Return the (X, Y) coordinate for the center point of the cell that contains the specified text.  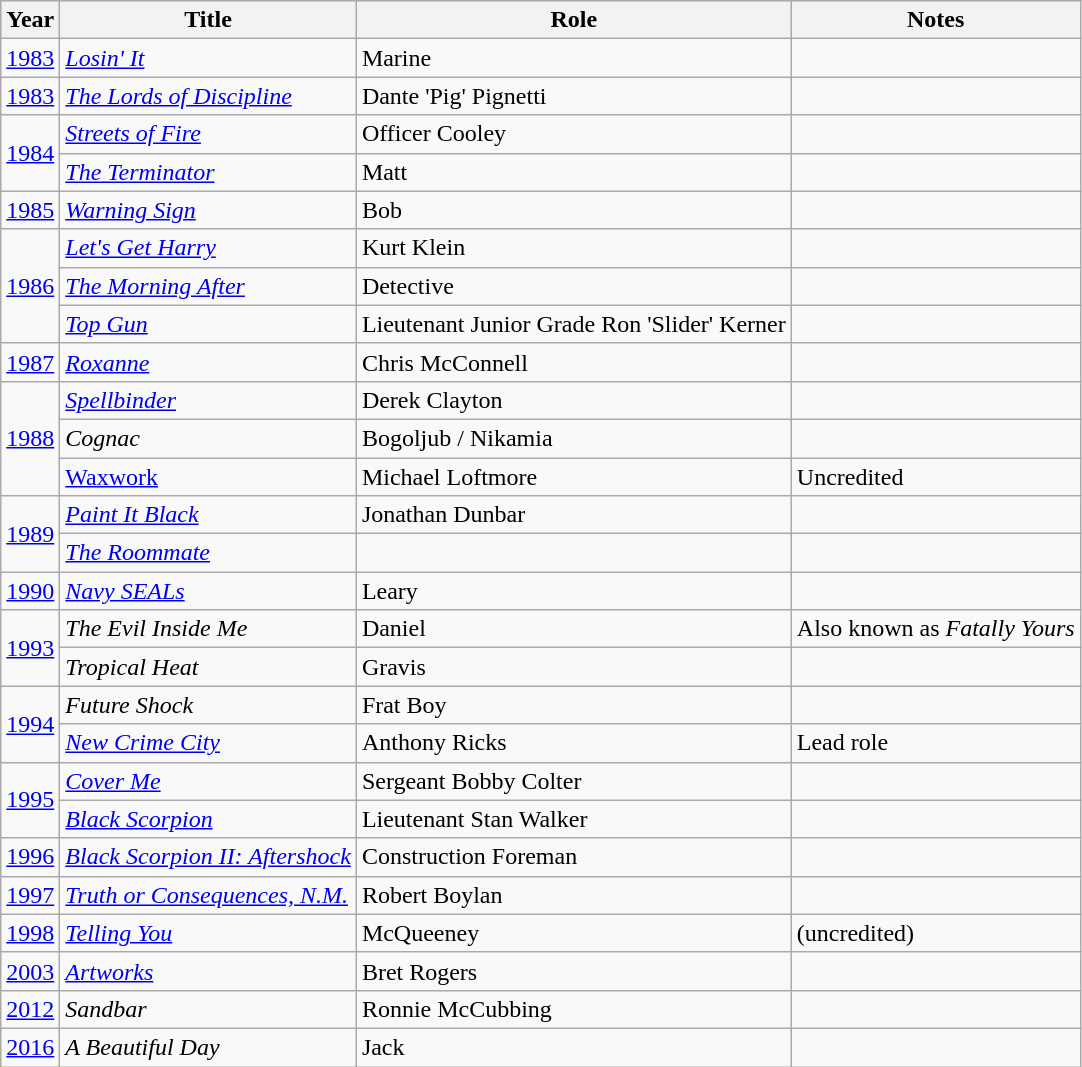
Michael Loftmore (574, 477)
Lieutenant Stan Walker (574, 819)
McQueeney (574, 933)
The Morning After (208, 286)
Warning Sign (208, 210)
Sandbar (208, 1009)
Navy SEALs (208, 591)
1987 (30, 362)
Year (30, 20)
1994 (30, 724)
Let's Get Harry (208, 248)
1985 (30, 210)
Streets of Fire (208, 134)
Uncredited (936, 477)
Tropical Heat (208, 667)
Matt (574, 172)
Losin' It (208, 58)
Anthony Ricks (574, 743)
Notes (936, 20)
Also known as Fatally Yours (936, 629)
Waxwork (208, 477)
Paint It Black (208, 515)
1989 (30, 534)
Role (574, 20)
Black Scorpion II: Aftershock (208, 857)
Ronnie McCubbing (574, 1009)
Truth or Consequences, N.M. (208, 895)
2012 (30, 1009)
1995 (30, 800)
Marine (574, 58)
Cover Me (208, 781)
1984 (30, 153)
Artworks (208, 971)
2016 (30, 1047)
Bob (574, 210)
A Beautiful Day (208, 1047)
Title (208, 20)
Derek Clayton (574, 400)
1986 (30, 286)
1988 (30, 438)
(uncredited) (936, 933)
Leary (574, 591)
The Lords of Discipline (208, 96)
Cognac (208, 438)
Sergeant Bobby Colter (574, 781)
Bret Rogers (574, 971)
Detective (574, 286)
The Roommate (208, 553)
New Crime City (208, 743)
Bogoljub / Nikamia (574, 438)
Officer Cooley (574, 134)
Gravis (574, 667)
1996 (30, 857)
Construction Foreman (574, 857)
2003 (30, 971)
Lead role (936, 743)
Top Gun (208, 324)
Lieutenant Junior Grade Ron 'Slider' Kerner (574, 324)
Future Shock (208, 705)
Jack (574, 1047)
Kurt Klein (574, 248)
1990 (30, 591)
Chris McConnell (574, 362)
The Terminator (208, 172)
Black Scorpion (208, 819)
Dante 'Pig' Pignetti (574, 96)
The Evil Inside Me (208, 629)
Robert Boylan (574, 895)
Jonathan Dunbar (574, 515)
Telling You (208, 933)
1998 (30, 933)
1997 (30, 895)
Spellbinder (208, 400)
Frat Boy (574, 705)
Daniel (574, 629)
Roxanne (208, 362)
1993 (30, 648)
